Output the [x, y] coordinate of the center of the cell containing the given text.  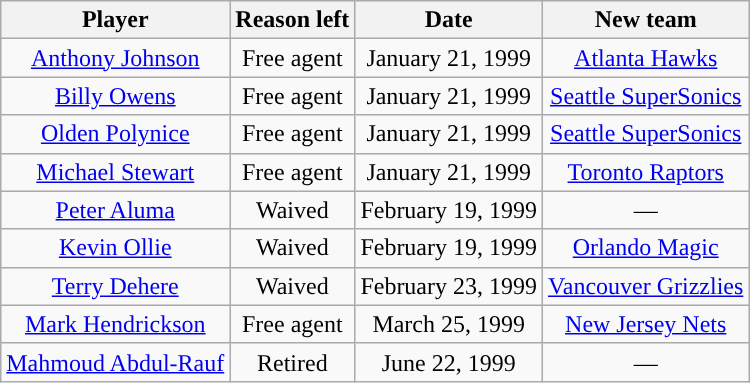
Michael Stewart [116, 172]
Date [449, 20]
Olden Polynice [116, 134]
Kevin Ollie [116, 248]
Vancouver Grizzlies [646, 286]
Atlanta Hawks [646, 58]
Peter Aluma [116, 210]
March 25, 1999 [449, 324]
Billy Owens [116, 96]
Anthony Johnson [116, 58]
Terry Dehere [116, 286]
Toronto Raptors [646, 172]
Mark Hendrickson [116, 324]
Mahmoud Abdul-Rauf [116, 362]
February 23, 1999 [449, 286]
Reason left [292, 20]
New team [646, 20]
June 22, 1999 [449, 362]
Retired [292, 362]
Player [116, 20]
Orlando Magic [646, 248]
New Jersey Nets [646, 324]
